Determine the (X, Y) coordinate at the center of the cell enclosing the given text.  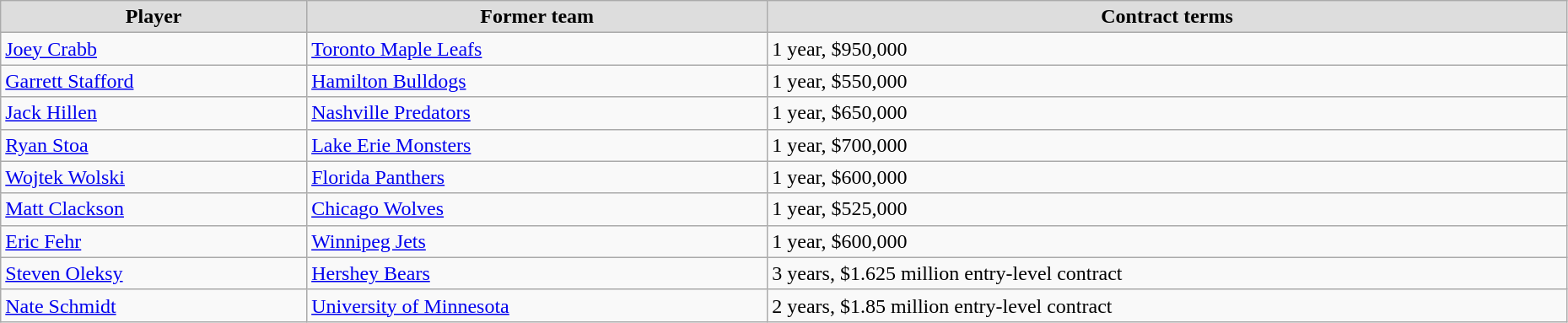
1 year, $950,000 (1167, 49)
Lake Erie Monsters (537, 145)
Steven Oleksy (154, 273)
Hershey Bears (537, 273)
Ryan Stoa (154, 145)
Hamilton Bulldogs (537, 81)
Florida Panthers (537, 177)
University of Minnesota (537, 305)
Garrett Stafford (154, 81)
3 years, $1.625 million entry-level contract (1167, 273)
Contract terms (1167, 17)
Winnipeg Jets (537, 241)
Nashville Predators (537, 113)
Joey Crabb (154, 49)
Wojtek Wolski (154, 177)
Toronto Maple Leafs (537, 49)
Jack Hillen (154, 113)
1 year, $650,000 (1167, 113)
1 year, $700,000 (1167, 145)
Chicago Wolves (537, 209)
Nate Schmidt (154, 305)
Former team (537, 17)
Eric Fehr (154, 241)
1 year, $550,000 (1167, 81)
2 years, $1.85 million entry-level contract (1167, 305)
Player (154, 17)
Matt Clackson (154, 209)
1 year, $525,000 (1167, 209)
